Return the [x, y] coordinate for the center point of the cell that contains the specified text.  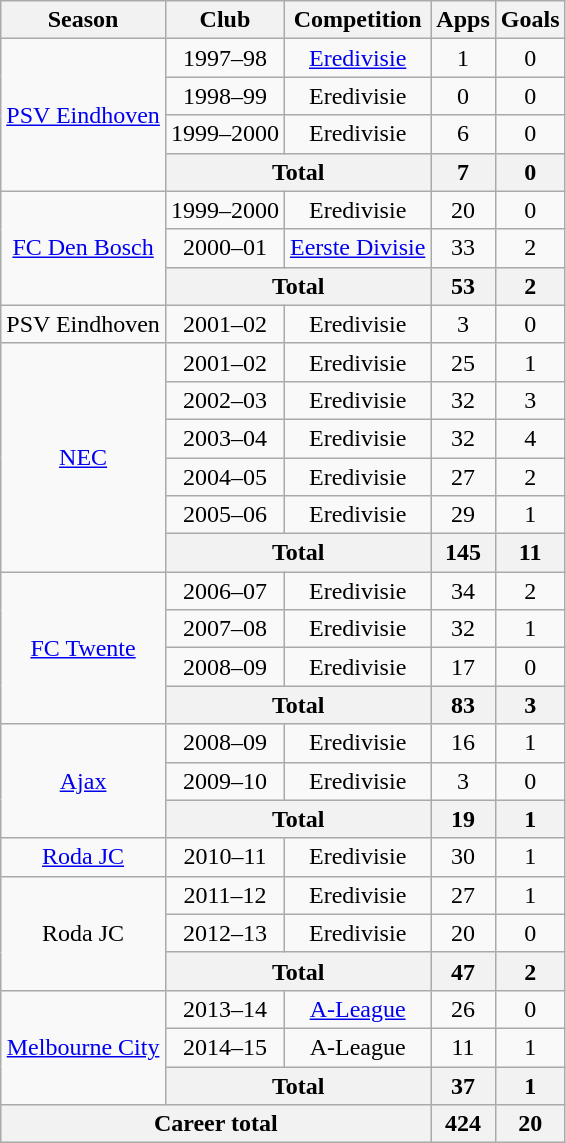
Competition [357, 20]
2009–10 [224, 781]
30 [463, 857]
4 [530, 438]
Club [224, 20]
145 [463, 553]
53 [463, 286]
33 [463, 248]
2011–12 [224, 895]
83 [463, 705]
47 [463, 971]
25 [463, 362]
29 [463, 515]
NEC [84, 457]
2014–15 [224, 1047]
2005–06 [224, 515]
2012–13 [224, 933]
37 [463, 1085]
Melbourne City [84, 1047]
FC Twente [84, 648]
26 [463, 1009]
Eerste Divisie [357, 248]
16 [463, 743]
2000–01 [224, 248]
34 [463, 591]
2007–08 [224, 629]
2010–11 [224, 857]
424 [463, 1124]
1998–99 [224, 96]
Goals [530, 20]
1997–98 [224, 58]
17 [463, 667]
2013–14 [224, 1009]
2004–05 [224, 477]
2003–04 [224, 438]
7 [463, 172]
19 [463, 819]
FC Den Bosch [84, 248]
2006–07 [224, 591]
Apps [463, 20]
2002–03 [224, 400]
Ajax [84, 781]
Career total [216, 1124]
Season [84, 20]
6 [463, 134]
